Detect which cell encompasses the target text, then output its [X, Y] center coordinate. 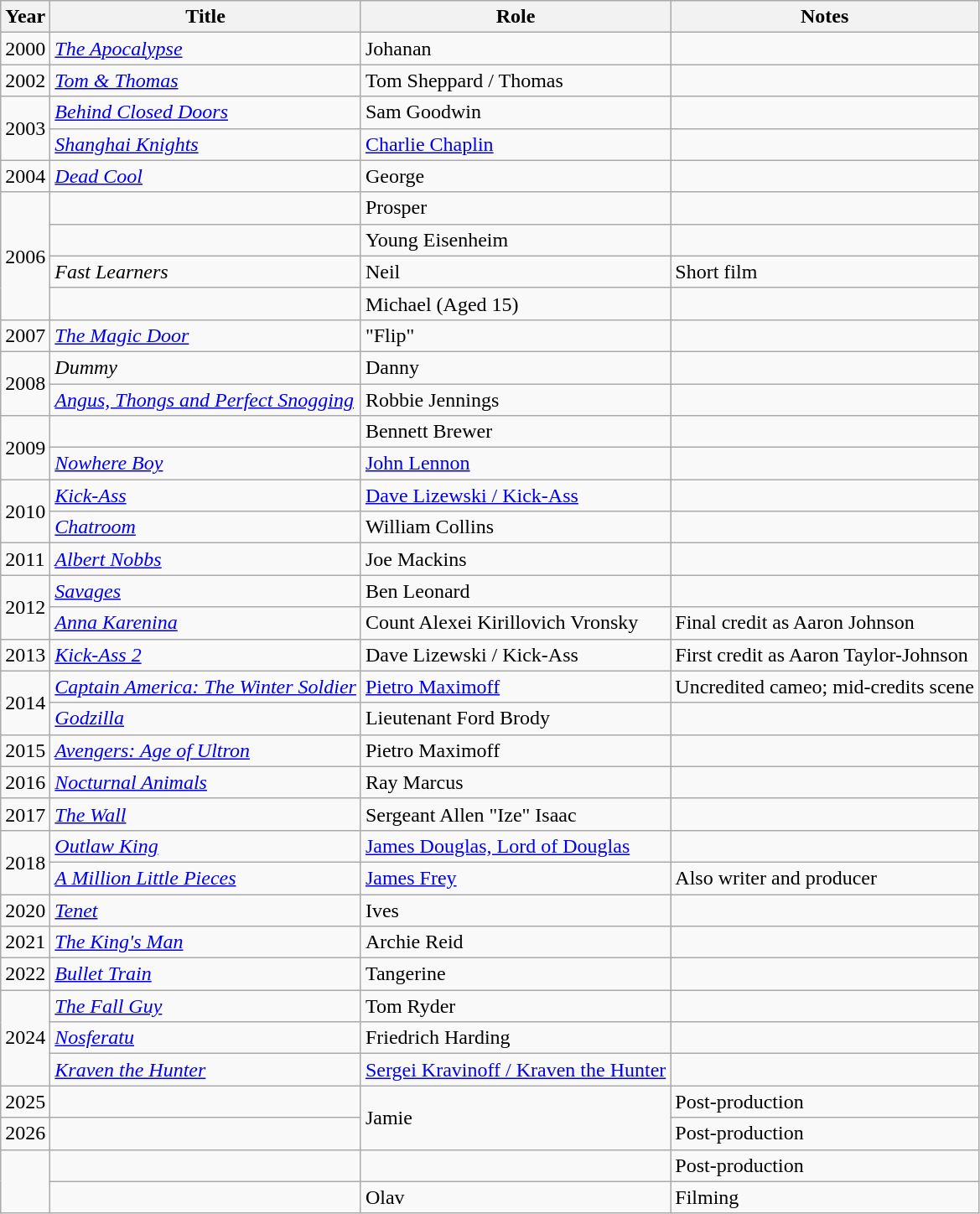
Bullet Train [206, 974]
Final credit as Aaron Johnson [825, 623]
Young Eisenheim [515, 240]
Sergeant Allen "Ize" Isaac [515, 814]
Nowhere Boy [206, 464]
2014 [25, 703]
2017 [25, 814]
Nocturnal Animals [206, 782]
Neil [515, 272]
2010 [25, 511]
John Lennon [515, 464]
The Fall Guy [206, 1006]
James Frey [515, 878]
Danny [515, 367]
Tom Ryder [515, 1006]
Tom & Thomas [206, 80]
Fast Learners [206, 272]
Filming [825, 1197]
Ives [515, 910]
Jamie [515, 1118]
George [515, 176]
Kraven the Hunter [206, 1070]
Albert Nobbs [206, 559]
Notes [825, 17]
Kick-Ass [206, 495]
Olav [515, 1197]
2024 [25, 1038]
Kick-Ass 2 [206, 655]
2006 [25, 256]
2025 [25, 1102]
Ben Leonard [515, 591]
Count Alexei Kirillovich Vronsky [515, 623]
Bennett Brewer [515, 432]
Shanghai Knights [206, 144]
The Magic Door [206, 335]
Robbie Jennings [515, 400]
2002 [25, 80]
Angus, Thongs and Perfect Snogging [206, 400]
Uncredited cameo; mid-credits scene [825, 687]
Savages [206, 591]
William Collins [515, 527]
2020 [25, 910]
2003 [25, 128]
Also writer and producer [825, 878]
Year [25, 17]
2021 [25, 942]
Title [206, 17]
The Apocalypse [206, 49]
Archie Reid [515, 942]
2012 [25, 607]
Tangerine [515, 974]
Tenet [206, 910]
2013 [25, 655]
2011 [25, 559]
Avengers: Age of Ultron [206, 750]
The King's Man [206, 942]
Outlaw King [206, 846]
James Douglas, Lord of Douglas [515, 846]
Godzilla [206, 719]
2015 [25, 750]
Ray Marcus [515, 782]
Short film [825, 272]
2008 [25, 383]
Prosper [515, 208]
2004 [25, 176]
Tom Sheppard / Thomas [515, 80]
The Wall [206, 814]
Dummy [206, 367]
"Flip" [515, 335]
Johanan [515, 49]
Role [515, 17]
Chatroom [206, 527]
2022 [25, 974]
2026 [25, 1134]
2007 [25, 335]
Michael (Aged 15) [515, 303]
Behind Closed Doors [206, 112]
2009 [25, 448]
Sergei Kravinoff / Kraven the Hunter [515, 1070]
Sam Goodwin [515, 112]
Dead Cool [206, 176]
Captain America: The Winter Soldier [206, 687]
2018 [25, 862]
A Million Little Pieces [206, 878]
Anna Karenina [206, 623]
Charlie Chaplin [515, 144]
Nosferatu [206, 1038]
Lieutenant Ford Brody [515, 719]
First credit as Aaron Taylor-Johnson [825, 655]
2000 [25, 49]
Friedrich Harding [515, 1038]
2016 [25, 782]
Joe Mackins [515, 559]
